Locate the cell with the specified text and output its [X, Y] center coordinate. 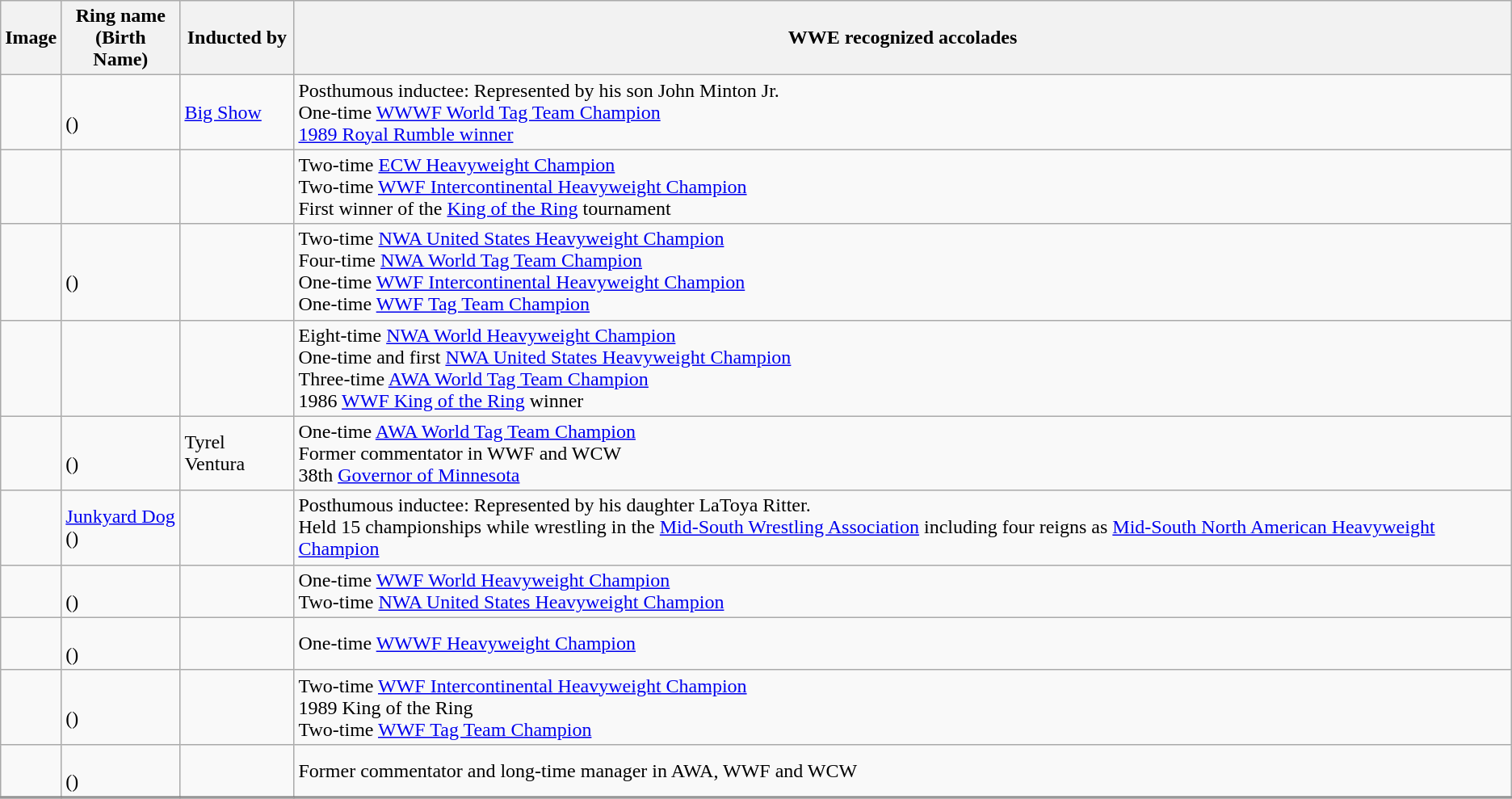
Ring name(Birth Name) [121, 38]
One-time AWA World Tag Team ChampionFormer commentator in WWF and WCW38th Governor of Minnesota [903, 453]
Junkyard Dog() [121, 528]
One-time WWWF Heavyweight Champion [903, 643]
Two-time ECW Heavyweight ChampionTwo-time WWF Intercontinental Heavyweight ChampionFirst winner of the King of the Ring tournament [903, 187]
Inducted by [237, 38]
Posthumous inductee: Represented by his son John Minton Jr. One-time WWWF World Tag Team Champion1989 Royal Rumble winner [903, 112]
Tyrel Ventura [237, 453]
Image [31, 38]
Two-time WWF Intercontinental Heavyweight Champion1989 King of the RingTwo-time WWF Tag Team Champion [903, 707]
Big Show [237, 112]
WWE recognized accolades [903, 38]
One-time WWF World Heavyweight ChampionTwo-time NWA United States Heavyweight Champion [903, 591]
Former commentator and long-time manager in AWA, WWF and WCW [903, 771]
